Extract the (x, y) coordinate from the center of the cell holding the provided text.  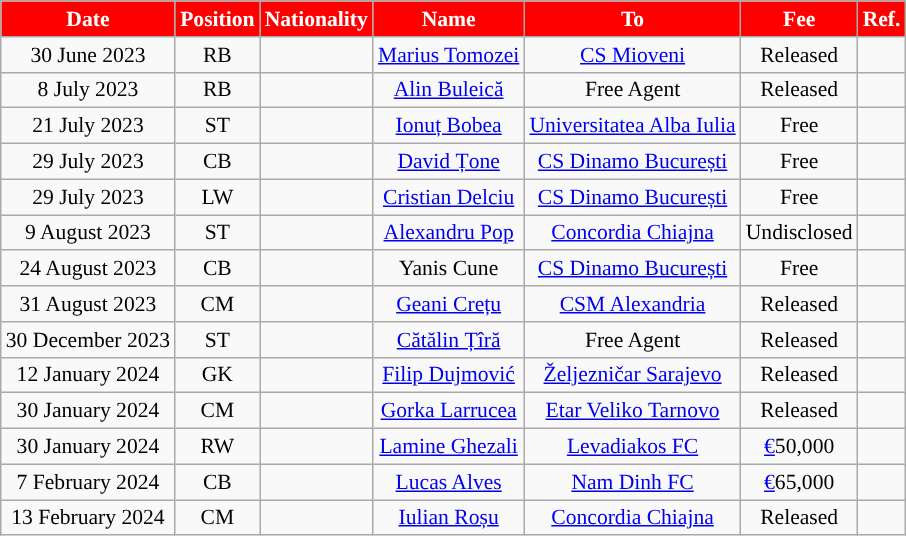
Cristian Delciu (449, 197)
Undisclosed (800, 233)
Position (217, 19)
CSM Alexandria (632, 304)
Alexandru Pop (449, 233)
Iulian Roșu (449, 518)
Ref. (882, 19)
Cătălin Țîră (449, 340)
Name (449, 19)
Gorka Larrucea (449, 411)
12 January 2024 (88, 375)
13 February 2024 (88, 518)
Lucas Alves (449, 482)
8 July 2023 (88, 90)
Date (88, 19)
To (632, 19)
Alin Buleică (449, 90)
€50,000 (800, 447)
CS Mioveni (632, 55)
Yanis Cune (449, 269)
Marius Tomozei (449, 55)
Etar Veliko Tarnovo (632, 411)
Željezničar Sarajevo (632, 375)
24 August 2023 (88, 269)
30 December 2023 (88, 340)
30 June 2023 (88, 55)
Fee (800, 19)
Lamine Ghezali (449, 447)
Nationality (316, 19)
Universitatea Alba Iulia (632, 126)
LW (217, 197)
Filip Dujmović (449, 375)
21 July 2023 (88, 126)
Nam Dinh FC (632, 482)
Geani Crețu (449, 304)
RW (217, 447)
Levadiakos FC (632, 447)
Ionuț Bobea (449, 126)
7 February 2024 (88, 482)
31 August 2023 (88, 304)
GK (217, 375)
David Țone (449, 162)
€65,000 (800, 482)
9 August 2023 (88, 233)
